Extract the [x, y] coordinate from the center of the cell holding the provided text.  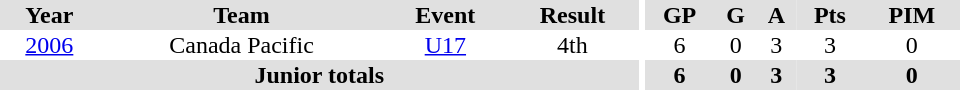
GP [679, 15]
Result [572, 15]
2006 [50, 45]
Junior totals [320, 75]
A [776, 15]
Event [445, 15]
4th [572, 45]
Pts [830, 15]
G [736, 15]
Year [50, 15]
U17 [445, 45]
PIM [912, 15]
Canada Pacific [242, 45]
Team [242, 15]
